Find where the given text appears and provide that cell's center as (X, Y) coordinate. 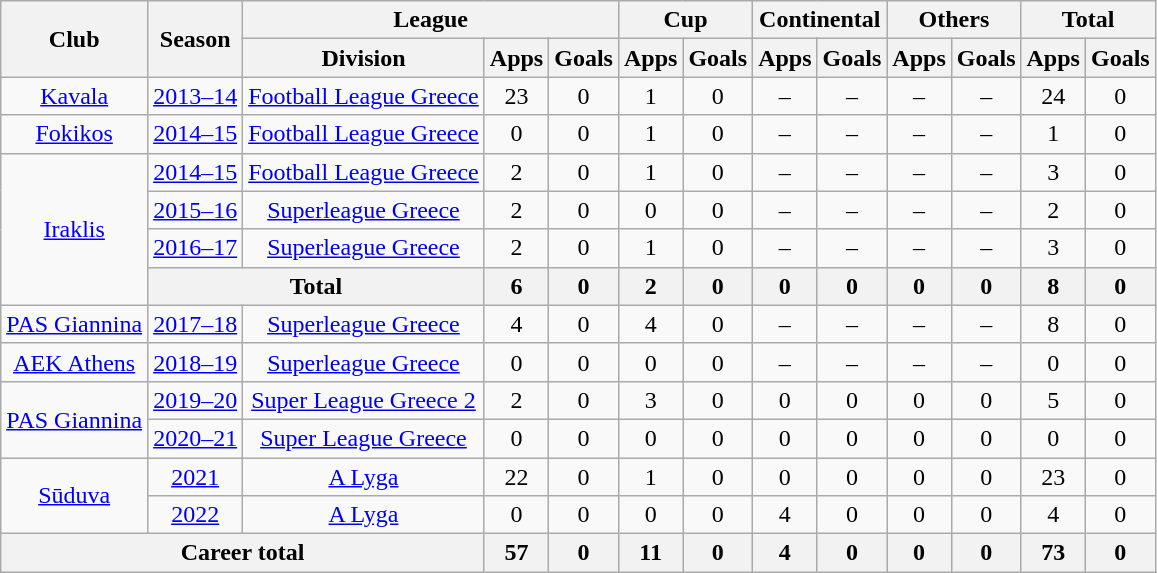
Sūduva (74, 496)
22 (516, 477)
Continental (820, 20)
24 (1053, 96)
Cup (685, 20)
League (431, 20)
Others (954, 20)
Iraklis (74, 229)
2021 (196, 477)
2020–21 (196, 438)
2016–17 (196, 248)
Division (364, 58)
2015–16 (196, 210)
11 (650, 553)
2018–19 (196, 362)
2013–14 (196, 96)
2022 (196, 515)
Kavala (74, 96)
6 (516, 286)
Season (196, 39)
57 (516, 553)
2019–20 (196, 400)
73 (1053, 553)
Super League Greece (364, 438)
5 (1053, 400)
Fokikos (74, 134)
2017–18 (196, 324)
Club (74, 39)
Super League Greece 2 (364, 400)
AEK Athens (74, 362)
Career total (243, 553)
